Determine the (X, Y) coordinate at the center of the cell enclosing the given text.  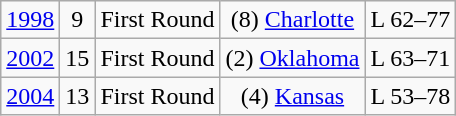
(8) Charlotte (292, 20)
2004 (30, 96)
1998 (30, 20)
L 63–71 (410, 58)
(4) Kansas (292, 96)
(2) Oklahoma (292, 58)
L 53–78 (410, 96)
L 62–77 (410, 20)
2002 (30, 58)
13 (78, 96)
15 (78, 58)
9 (78, 20)
